Find where the given text appears and provide that cell's center as [X, Y] coordinate. 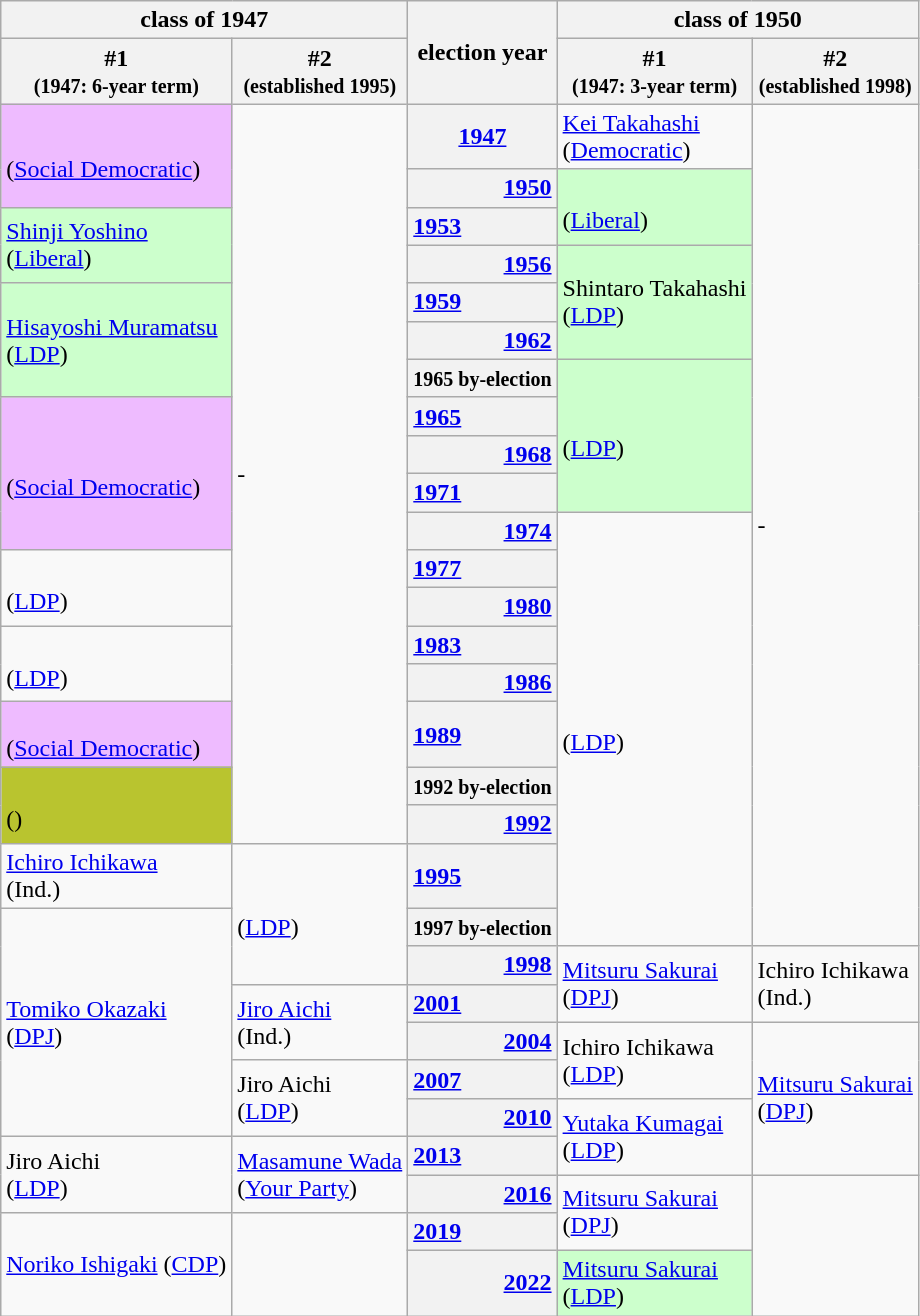
1950 [482, 188]
2007 [482, 1079]
(Liberal) [654, 207]
1980 [482, 607]
2019 [482, 1232]
Mitsuru Sakurai(LDP) [654, 1284]
1974 [482, 531]
#1(1947: 6-year term) [116, 72]
election year [482, 52]
Shinji Yoshino(Liberal) [116, 245]
2010 [482, 1117]
1998 [482, 965]
Yutaka Kumagai(LDP) [654, 1136]
1997 by-election [482, 927]
1953 [482, 226]
2013 [482, 1155]
#2(established 1995) [320, 72]
#2(established 1998) [835, 72]
2004 [482, 1041]
() [116, 805]
1986 [482, 683]
2016 [482, 1193]
1947 [482, 136]
1956 [482, 264]
1989 [482, 734]
Jiro Aichi(Ind.) [320, 1022]
class of 1950 [738, 20]
Masamune Wada(Your Party) [320, 1174]
2022 [482, 1284]
1962 [482, 340]
Shintaro Takahashi(LDP) [654, 302]
Tomiko Okazaki(DPJ) [116, 1022]
1965 by-election [482, 378]
Noriko Ishigaki (CDP) [116, 1264]
1992 by-election [482, 786]
1968 [482, 454]
1971 [482, 492]
1992 [482, 824]
1995 [482, 876]
1965 [482, 416]
2001 [482, 1003]
Kei Takahashi(Democratic) [654, 136]
#1(1947: 3-year term) [654, 72]
class of 1947 [204, 20]
Ichiro Ichikawa(LDP) [654, 1060]
1977 [482, 569]
1983 [482, 645]
1959 [482, 302]
Hisayoshi Muramatsu(LDP) [116, 340]
